Provide the (x, y) coordinate of the cell's center where the given text is located.  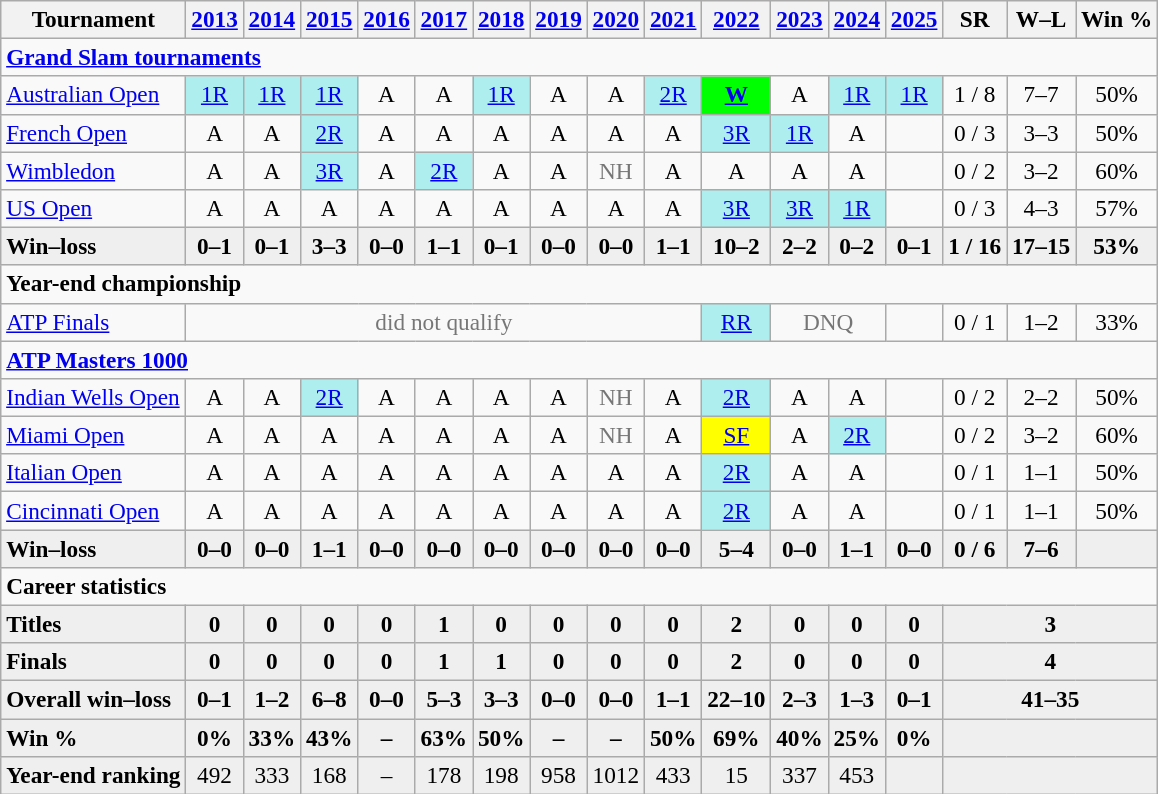
2017 (444, 19)
40% (800, 737)
Year-end championship (580, 284)
63% (444, 737)
10–2 (736, 246)
did not qualify (444, 322)
17–15 (1042, 246)
Titles (94, 624)
6–8 (330, 699)
4 (1050, 662)
958 (558, 775)
1012 (616, 775)
2022 (736, 19)
Wimbledon (94, 170)
0 / 6 (975, 548)
Australian Open (94, 95)
SF (736, 435)
French Open (94, 133)
2016 (386, 19)
7–6 (1042, 548)
453 (856, 775)
2013 (214, 19)
22–10 (736, 699)
2021 (674, 19)
2020 (616, 19)
Year-end ranking (94, 775)
Miami Open (94, 435)
Career statistics (580, 586)
2024 (856, 19)
2025 (914, 19)
15 (736, 775)
2014 (272, 19)
7–7 (1042, 95)
RR (736, 322)
168 (330, 775)
2018 (502, 19)
Grand Slam tournaments (580, 57)
337 (800, 775)
2015 (330, 19)
Italian Open (94, 473)
41–35 (1050, 699)
Overall win–loss (94, 699)
Finals (94, 662)
2019 (558, 19)
1 / 8 (975, 95)
5–3 (444, 699)
198 (502, 775)
433 (674, 775)
W–L (1042, 19)
3 (1050, 624)
ATP Finals (94, 322)
69% (736, 737)
4–3 (1042, 208)
Indian Wells Open (94, 397)
1–3 (856, 699)
2–3 (800, 699)
0–2 (856, 246)
43% (330, 737)
Tournament (94, 19)
SR (975, 19)
1 / 16 (975, 246)
W (736, 95)
25% (856, 737)
53% (1117, 246)
ATP Masters 1000 (580, 359)
333 (272, 775)
57% (1117, 208)
Cincinnati Open (94, 510)
2023 (800, 19)
DNQ (828, 322)
US Open (94, 208)
178 (444, 775)
5–4 (736, 548)
492 (214, 775)
